Extract the [x, y] coordinate from the center of the cell holding the provided text.  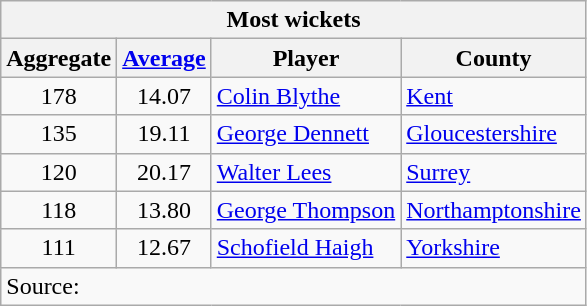
118 [59, 210]
19.11 [164, 134]
14.07 [164, 96]
Most wickets [294, 20]
Yorkshire [494, 248]
Gloucestershire [494, 134]
12.67 [164, 248]
Source: [294, 286]
Surrey [494, 172]
Colin Blythe [306, 96]
Player [306, 58]
George Thompson [306, 210]
Kent [494, 96]
111 [59, 248]
178 [59, 96]
Walter Lees [306, 172]
135 [59, 134]
13.80 [164, 210]
Schofield Haigh [306, 248]
County [494, 58]
120 [59, 172]
Average [164, 58]
George Dennett [306, 134]
Northamptonshire [494, 210]
20.17 [164, 172]
Aggregate [59, 58]
